Scan for the cell matching the given text and deliver its (x, y) coordinate at center. 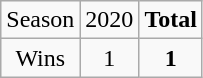
Total (171, 20)
2020 (110, 20)
Season (40, 20)
Wins (40, 58)
